Locate the cell with the specified text and output its [x, y] center coordinate. 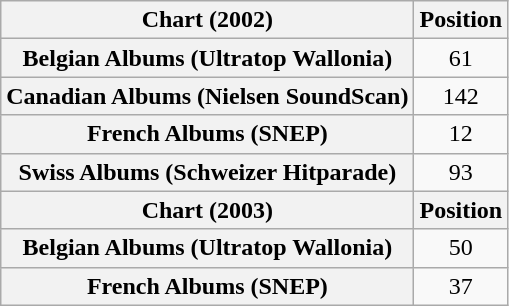
93 [461, 172]
142 [461, 96]
Chart (2002) [208, 20]
61 [461, 58]
37 [461, 286]
Canadian Albums (Nielsen SoundScan) [208, 96]
50 [461, 248]
12 [461, 134]
Swiss Albums (Schweizer Hitparade) [208, 172]
Chart (2003) [208, 210]
